Return (x, y) of the center of cell containing provided text 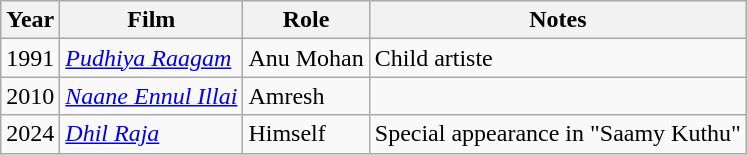
Naane Ennul Illai (152, 96)
Himself (306, 134)
Film (152, 20)
Anu Mohan (306, 58)
Year (30, 20)
Role (306, 20)
Special appearance in "Saamy Kuthu" (558, 134)
Child artiste (558, 58)
Amresh (306, 96)
2024 (30, 134)
Dhil Raja (152, 134)
2010 (30, 96)
Notes (558, 20)
Pudhiya Raagam (152, 58)
1991 (30, 58)
